Return the [x, y] coordinate for the center point of the cell that contains the specified text.  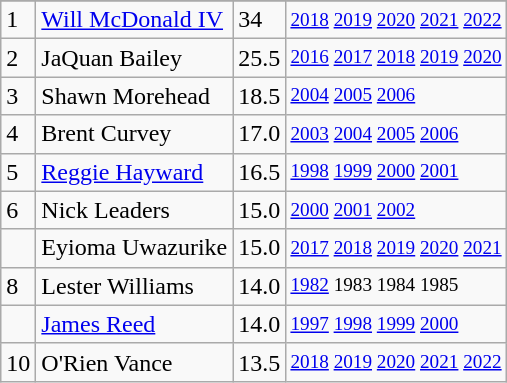
8 [18, 286]
O'Rien Vance [134, 362]
Lester Williams [134, 286]
16.5 [260, 172]
Will McDonald IV [134, 20]
5 [18, 172]
34 [260, 20]
1 [18, 20]
2003 2004 2005 2006 [396, 134]
Reggie Hayward [134, 172]
25.5 [260, 58]
Shawn Morehead [134, 96]
4 [18, 134]
13.5 [260, 362]
Eyioma Uwazurike [134, 248]
1997 1998 1999 2000 [396, 324]
2000 2001 2002 [396, 210]
1982 1983 1984 1985 [396, 286]
17.0 [260, 134]
Brent Curvey [134, 134]
2 [18, 58]
JaQuan Bailey [134, 58]
James Reed [134, 324]
2016 2017 2018 2019 2020 [396, 58]
Nick Leaders [134, 210]
2017 2018 2019 2020 2021 [396, 248]
10 [18, 362]
3 [18, 96]
1998 1999 2000 2001 [396, 172]
18.5 [260, 96]
2004 2005 2006 [396, 96]
6 [18, 210]
